Capture the cell that displays the provided text and extract its (x, y) central coordinate. 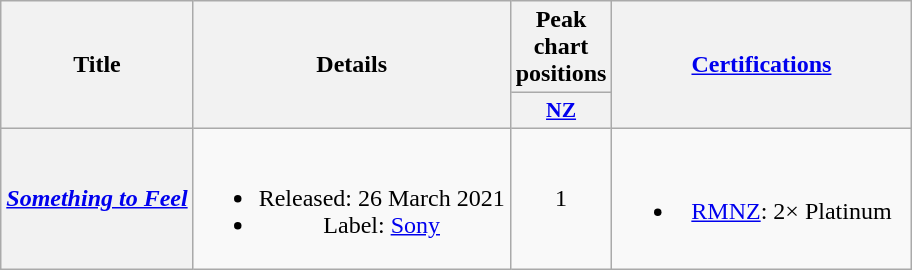
Details (352, 65)
NZ (561, 111)
Title (97, 65)
1 (561, 198)
Peak chart positions (561, 47)
Released: 26 March 2021Label: Sony (352, 198)
Something to Feel (97, 198)
RMNZ: 2× Platinum (762, 198)
Certifications (762, 65)
